Provide the [X, Y] coordinate of the cell's center where the given text is located.  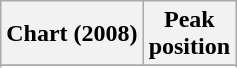
Chart (2008) [72, 34]
Peakposition [189, 34]
